Capture the cell that displays the provided text and extract its [x, y] central coordinate. 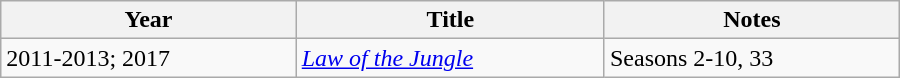
Notes [752, 20]
Year [148, 20]
Law of the Jungle [450, 58]
Title [450, 20]
2011-2013; 2017 [148, 58]
Seasons 2-10, 33 [752, 58]
